Return (x, y) of the center of cell containing provided text 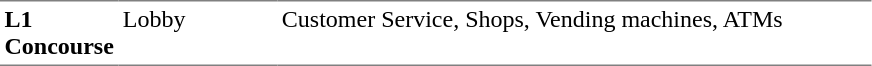
Customer Service, Shops, Vending machines, ATMs (574, 33)
L1Concourse (59, 33)
Lobby (198, 33)
